Return [X, Y] of the center of cell containing provided text 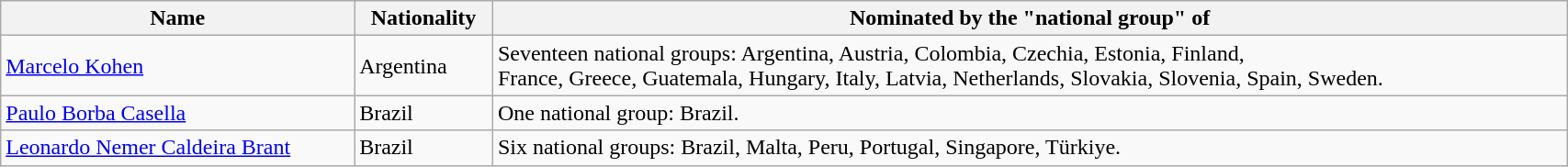
Marcelo Kohen [178, 66]
Argentina [424, 66]
Leonardo Nemer Caldeira Brant [178, 148]
Nationality [424, 18]
Nominated by the "national group" of [1029, 18]
One national group: Brazil. [1029, 113]
Six national groups: Brazil, Malta, Peru, Portugal, Singapore, Türkiye. [1029, 148]
Name [178, 18]
Paulo Borba Casella [178, 113]
